Return (x, y) of the center of cell containing provided text 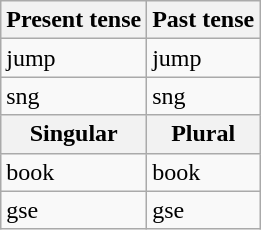
Singular (74, 134)
Past tense (204, 20)
Plural (204, 134)
Present tense (74, 20)
